Capture the cell that displays the provided text and extract its (x, y) central coordinate. 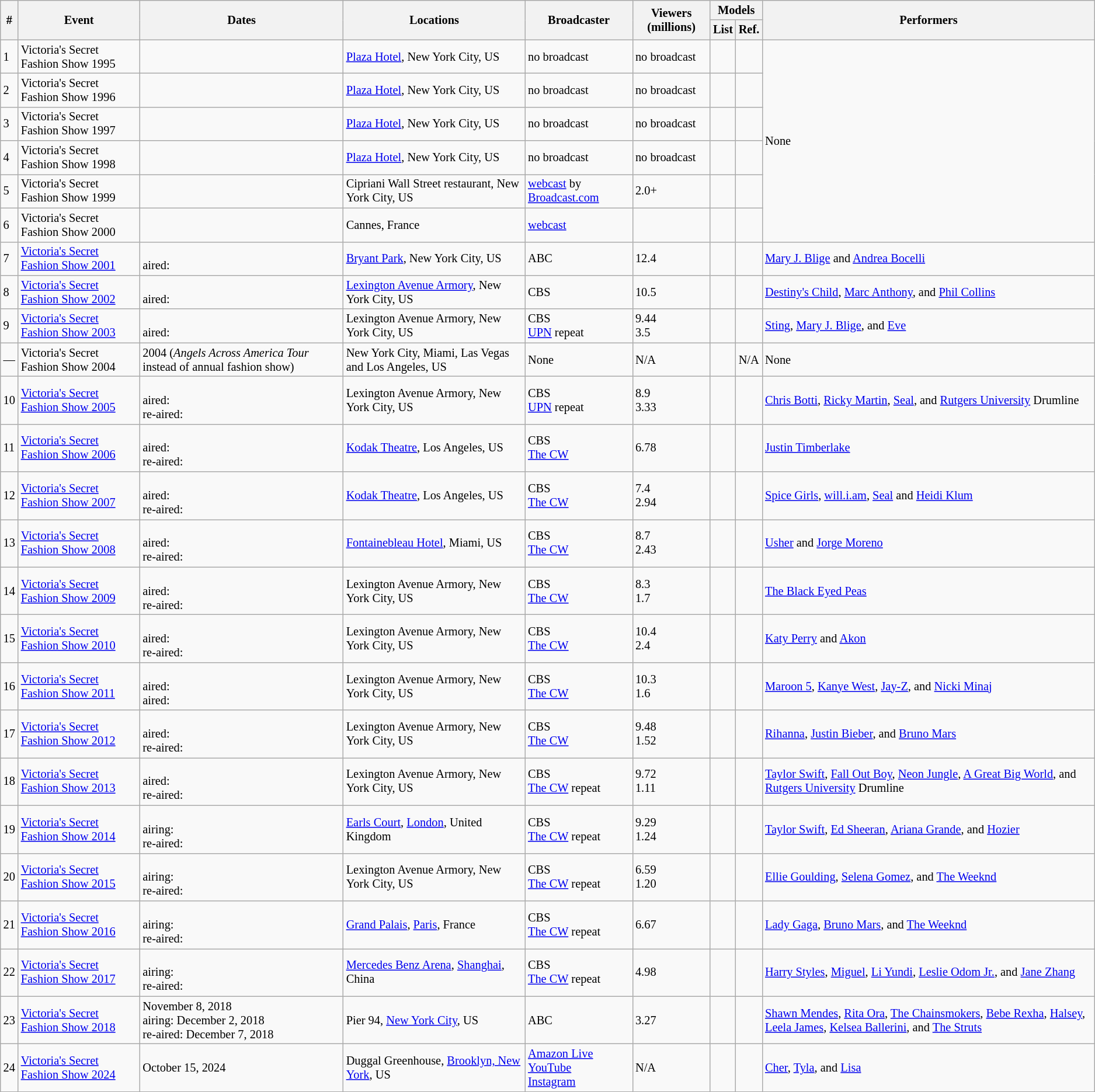
12.4 (672, 259)
6.67 (672, 924)
Earls Court, London, United Kingdom (434, 829)
Grand Palais, Paris, France (434, 924)
Victoria's Secret Fashion Show 2009 (79, 591)
Maroon 5, Kanye West, Jay-Z, and Nicki Minaj (929, 686)
12 (9, 496)
Bryant Park, New York City, US (434, 259)
Victoria's Secret Fashion Show 2008 (79, 543)
Justin Timberlake (929, 448)
10.42.4 (672, 638)
— (9, 360)
13 (9, 543)
aired: aired: (241, 686)
Pier 94, New York City, US (434, 1020)
Victoria's Secret Fashion Show 2013 (79, 781)
Lady Gaga, Bruno Mars, and The Weeknd (929, 924)
Victoria's Secret Fashion Show 2001 (79, 259)
Dates (241, 20)
7.42.94 (672, 496)
Cher, Tyla, and Lisa (929, 1067)
16 (9, 686)
webcast by Broadcast.com (579, 191)
9.721.11 (672, 781)
Victoria's Secret Fashion Show 1999 (79, 191)
Victoria's Secret Fashion Show 2004 (79, 360)
10 (9, 400)
3 (9, 124)
11 (9, 448)
4.98 (672, 972)
22 (9, 972)
Harry Styles, Miguel, Li Yundi, Leslie Odom Jr., and Jane Zhang (929, 972)
10.5 (672, 292)
7 (9, 259)
Victoria's Secret Fashion Show 1996 (79, 90)
Fontainebleau Hotel, Miami, US (434, 543)
Amazon LiveYouTubeInstagram (579, 1067)
9 (9, 326)
October 15, 2024 (241, 1067)
New York City, Miami, Las Vegas and Los Angeles, US (434, 360)
Victoria's Secret Fashion Show 2017 (79, 972)
November 8, 2018airing: December 2, 2018re-aired: December 7, 2018 (241, 1020)
CBS (579, 292)
webcast (579, 225)
Victoria's Secret Fashion Show 2006 (79, 448)
Victoria's Secret Fashion Show 2003 (79, 326)
Victoria's Secret Fashion Show 2016 (79, 924)
Victoria's Secret Fashion Show 1995 (79, 57)
4 (9, 158)
Models (736, 10)
Victoria's Secret Fashion Show 1998 (79, 158)
Victoria's Secret Fashion Show 2007 (79, 496)
List (723, 30)
2.0+ (672, 191)
8.72.43 (672, 543)
Victoria's Secret Fashion Show 2011 (79, 686)
Victoria's Secret Fashion Show 2000 (79, 225)
14 (9, 591)
Spice Girls, will.i.am, Seal and Heidi Klum (929, 496)
# (9, 20)
6.591.20 (672, 877)
2 (9, 90)
Victoria's Secret Fashion Show 2002 (79, 292)
6 (9, 225)
10.31.6 (672, 686)
Usher and Jorge Moreno (929, 543)
Mercedes Benz Arena, Shanghai, China (434, 972)
CBSThe CW repeat (579, 781)
Event (79, 20)
Cipriani Wall Street restaurant, New York City, US (434, 191)
Victoria's Secret Fashion Show 2024 (79, 1067)
Broadcaster (579, 20)
Victoria's Secret Fashion Show 2018 (79, 1020)
Victoria's Secret Fashion Show 2005 (79, 400)
20 (9, 877)
2004 (Angels Across America Tour instead of annual fashion show) (241, 360)
23 (9, 1020)
Rihanna, Justin Bieber, and Bruno Mars (929, 734)
5 (9, 191)
21 (9, 924)
3.27 (672, 1020)
15 (9, 638)
9.291.24 (672, 829)
Victoria's Secret Fashion Show 2010 (79, 638)
19 (9, 829)
17 (9, 734)
8.93.33 (672, 400)
The Black Eyed Peas (929, 591)
6.78 (672, 448)
Shawn Mendes, Rita Ora, The Chainsmokers, Bebe Rexha, Halsey, Leela James, Kelsea Ballerini, and The Struts (929, 1020)
Victoria's Secret Fashion Show 2015 (79, 877)
Destiny's Child, Marc Anthony, and Phil Collins (929, 292)
Taylor Swift, Fall Out Boy, Neon Jungle, A Great Big World, and Rutgers University Drumline (929, 781)
Duggal Greenhouse, Brooklyn, New York, US (434, 1067)
Chris Botti, Ricky Martin, Seal, and Rutgers University Drumline (929, 400)
Performers (929, 20)
Katy Perry and Akon (929, 638)
Locations (434, 20)
Viewers (millions) (672, 20)
18 (9, 781)
8 (9, 292)
Ellie Goulding, Selena Gomez, and The Weeknd (929, 877)
Victoria's Secret Fashion Show 1997 (79, 124)
24 (9, 1067)
Taylor Swift, Ed Sheeran, Ariana Grande, and Hozier (929, 829)
Victoria's Secret Fashion Show 2012 (79, 734)
Sting, Mary J. Blige, and Eve (929, 326)
Mary J. Blige and Andrea Bocelli (929, 259)
8.31.7 (672, 591)
Ref. (749, 30)
Cannes, France (434, 225)
9.443.5 (672, 326)
Victoria's Secret Fashion Show 2014 (79, 829)
1 (9, 57)
9.481.52 (672, 734)
